Find where the given text appears and provide that cell's center as (x, y) coordinate. 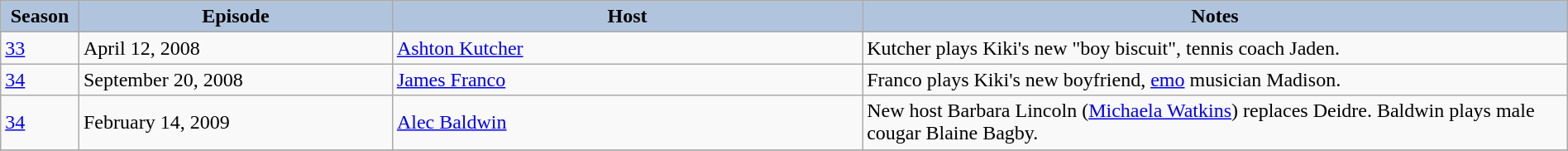
Notes (1216, 17)
April 12, 2008 (235, 48)
Ashton Kutcher (627, 48)
February 14, 2009 (235, 123)
Alec Baldwin (627, 123)
Episode (235, 17)
Host (627, 17)
New host Barbara Lincoln (Michaela Watkins) replaces Deidre. Baldwin plays male cougar Blaine Bagby. (1216, 123)
September 20, 2008 (235, 80)
James Franco (627, 80)
Franco plays Kiki's new boyfriend, emo musician Madison. (1216, 80)
Kutcher plays Kiki's new "boy biscuit", tennis coach Jaden. (1216, 48)
33 (40, 48)
Season (40, 17)
